Output the [X, Y] coordinate of the center of the cell containing the given text.  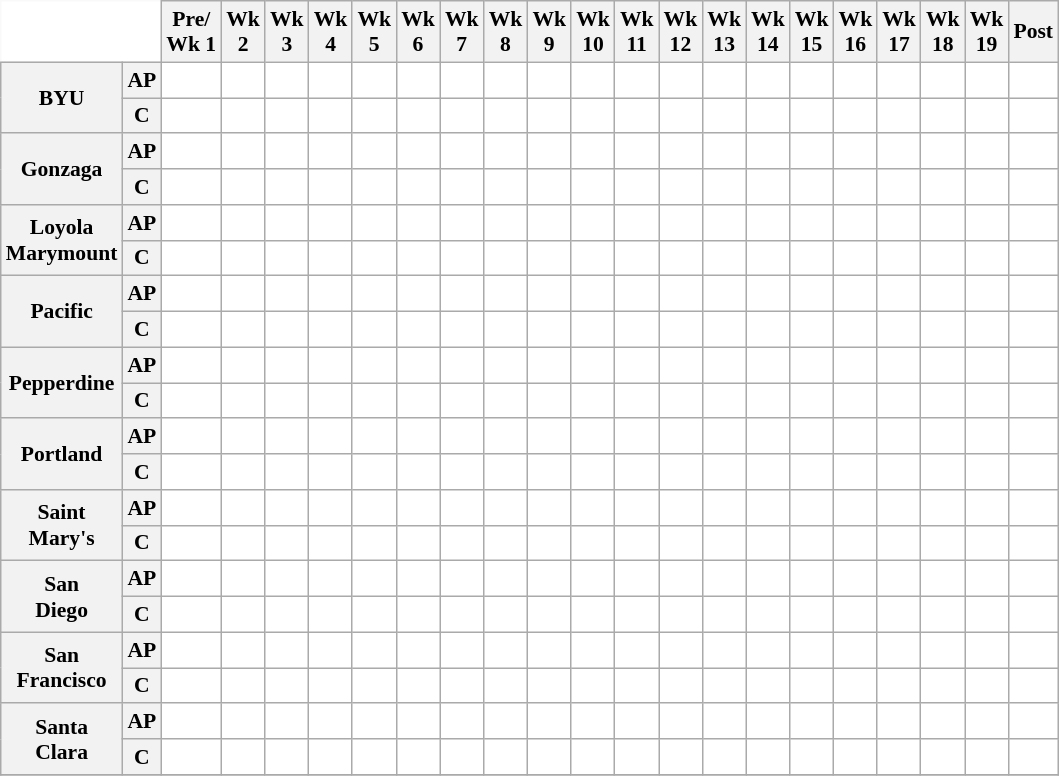
SantaClara [62, 740]
Wk17 [899, 32]
Wk11 [637, 32]
Wk4 [331, 32]
LoyolaMarymount [62, 240]
Wk13 [724, 32]
Wk6 [418, 32]
Pre/Wk 1 [191, 32]
Wk3 [287, 32]
Portland [62, 454]
SanDiego [62, 596]
Wk7 [462, 32]
Post [1033, 32]
Wk5 [374, 32]
Wk14 [768, 32]
SanFrancisco [62, 668]
Gonzaga [62, 170]
Wk8 [506, 32]
Pepperdine [62, 382]
Wk9 [549, 32]
Wk16 [855, 32]
Pacific [62, 312]
SaintMary's [62, 526]
Wk2 [243, 32]
Wk10 [593, 32]
Wk18 [943, 32]
BYU [62, 98]
Wk19 [987, 32]
Wk12 [681, 32]
Wk15 [812, 32]
